Detect which cell encompasses the target text, then output its [X, Y] center coordinate. 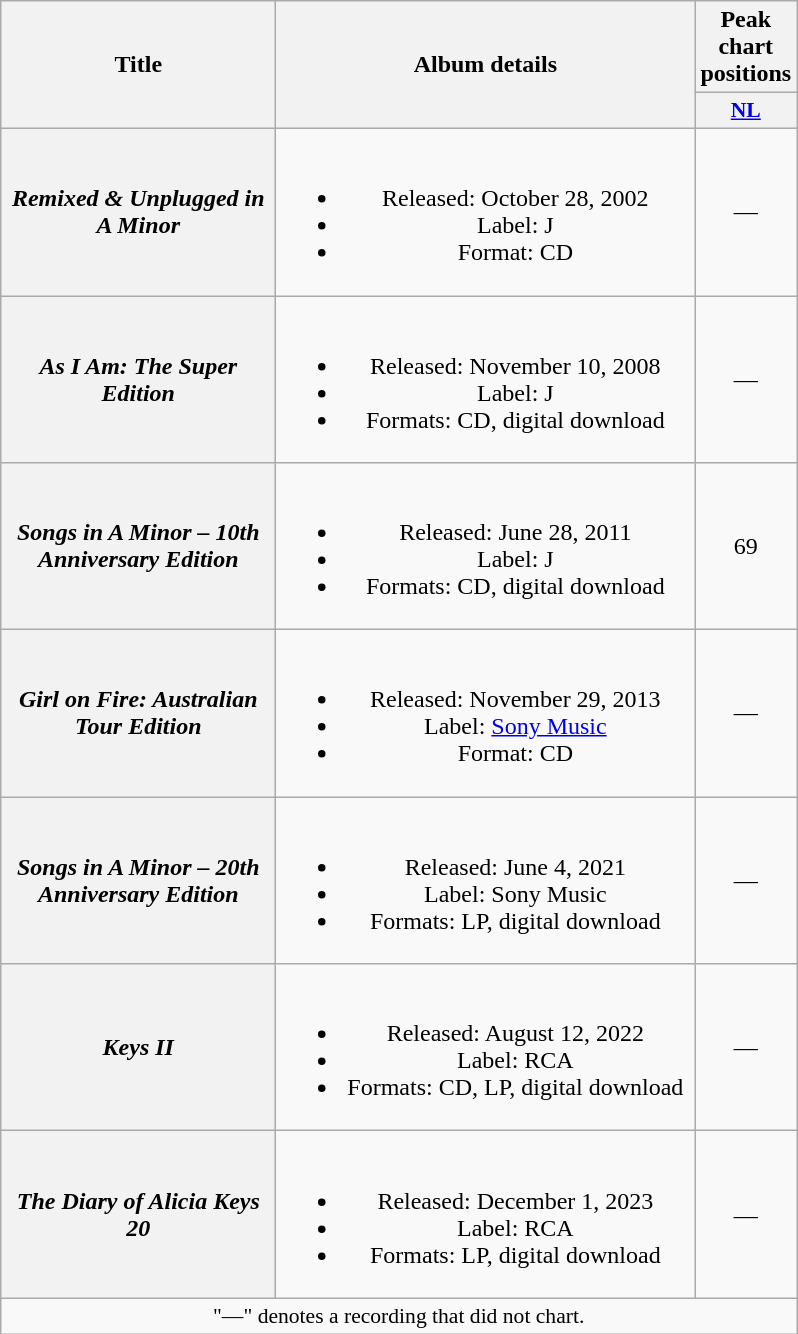
Released: December 1, 2023Label: RCAFormats: LP, digital download [486, 1214]
Remixed & Unplugged in A Minor [138, 212]
NL [746, 111]
Released: June 28, 2011Label: JFormats: CD, digital download [486, 546]
Songs in A Minor – 20th Anniversary Edition [138, 880]
Released: October 28, 2002Label: JFormat: CD [486, 212]
Released: June 4, 2021Label: Sony MusicFormats: LP, digital download [486, 880]
The Diary of Alicia Keys 20 [138, 1214]
Released: August 12, 2022Label: RCAFormats: CD, LP, digital download [486, 1048]
Girl on Fire: Australian Tour Edition [138, 714]
69 [746, 546]
Peak chart positions [746, 47]
Keys II [138, 1048]
As I Am: The Super Edition [138, 380]
Album details [486, 65]
"—" denotes a recording that did not chart. [399, 1316]
Released: November 10, 2008Label: JFormats: CD, digital download [486, 380]
Released: November 29, 2013Label: Sony MusicFormat: CD [486, 714]
Title [138, 65]
Songs in A Minor – 10th Anniversary Edition [138, 546]
